Provide the [X, Y] coordinate of the cell's center where the given text is located.  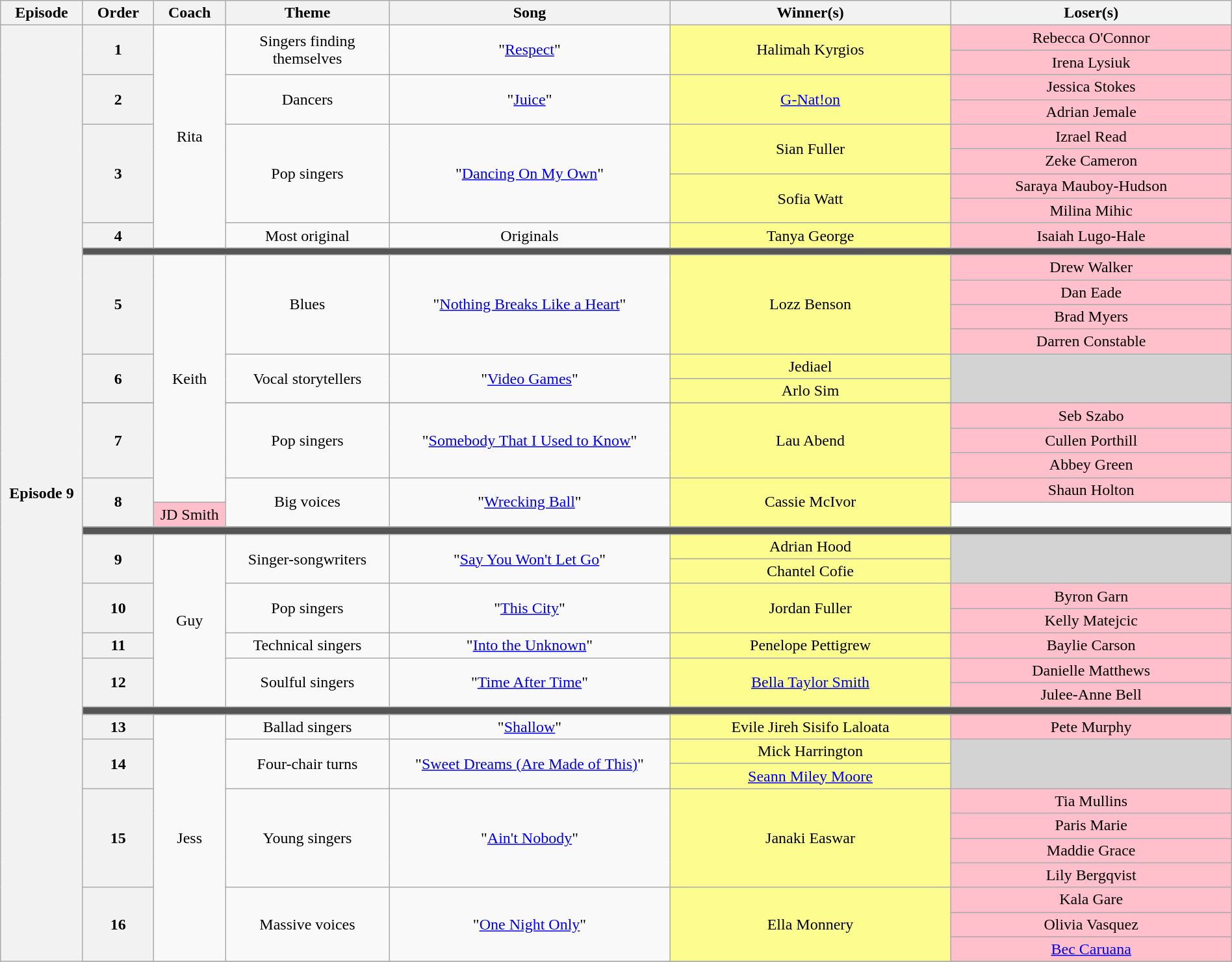
Brad Myers [1091, 317]
Jess [190, 838]
10 [118, 608]
Jordan Fuller [810, 608]
"Somebody That I Used to Know" [530, 440]
2 [118, 99]
Coach [190, 13]
Tia Mullins [1091, 801]
Singer-songwriters [307, 559]
Episode 9 [42, 494]
Vocal storytellers [307, 379]
Four-chair turns [307, 764]
16 [118, 924]
7 [118, 440]
Izrael Read [1091, 136]
12 [118, 682]
"One Night Only" [530, 924]
Lily Bergqvist [1091, 875]
G-Nat!on [810, 99]
Bec Caruana [1091, 949]
Maddie Grace [1091, 850]
Ballad singers [307, 727]
Jessica Stokes [1091, 87]
Technical singers [307, 645]
1 [118, 50]
Byron Garn [1091, 596]
Isaiah Lugo-Hale [1091, 235]
3 [118, 173]
Most original [307, 235]
Lozz Benson [810, 304]
"Wrecking Ball" [530, 502]
Jediael [810, 366]
Young singers [307, 838]
Dan Eade [1091, 292]
Big voices [307, 502]
Singers finding themselves [307, 50]
Arlo Sim [810, 391]
Dancers [307, 99]
Loser(s) [1091, 13]
Massive voices [307, 924]
Kelly Matejcic [1091, 620]
"Respect" [530, 50]
Baylie Carson [1091, 645]
Paris Marie [1091, 826]
Rebecca O'Connor [1091, 38]
13 [118, 727]
9 [118, 559]
Sian Fuller [810, 149]
Drew Walker [1091, 267]
Cassie McIvor [810, 502]
Pete Murphy [1091, 727]
Janaki Easwar [810, 838]
"Nothing Breaks Like a Heart" [530, 304]
Halimah Kyrgios [810, 50]
Tanya George [810, 235]
Cullen Porthill [1091, 440]
JD Smith [190, 514]
"Say You Won't Let Go" [530, 559]
Julee-Anne Bell [1091, 695]
Mick Harrington [810, 752]
Theme [307, 13]
"This City" [530, 608]
5 [118, 304]
Adrian Jemale [1091, 112]
Evile Jireh Sisifo Laloata [810, 727]
Rita [190, 136]
15 [118, 838]
Darren Constable [1091, 342]
Song [530, 13]
Adrian Hood [810, 546]
"Into the Unknown" [530, 645]
"Sweet Dreams (Are Made of This)" [530, 764]
Zeke Cameron [1091, 161]
Seann Miley Moore [810, 776]
Danielle Matthews [1091, 670]
"Ain't Nobody" [530, 838]
11 [118, 645]
"Time After Time" [530, 682]
Seb Szabo [1091, 416]
"Video Games" [530, 379]
Order [118, 13]
Shaun Holton [1091, 490]
"Dancing On My Own" [530, 173]
Keith [190, 378]
14 [118, 764]
Chantel Cofie [810, 571]
8 [118, 502]
4 [118, 235]
Kala Gare [1091, 900]
Soulful singers [307, 682]
Sofia Watt [810, 198]
Ella Monnery [810, 924]
Episode [42, 13]
6 [118, 379]
Originals [530, 235]
Irena Lysiuk [1091, 62]
Saraya Mauboy-Hudson [1091, 186]
Milina Mihic [1091, 210]
"Shallow" [530, 727]
Blues [307, 304]
Abbey Green [1091, 465]
Lau Abend [810, 440]
Bella Taylor Smith [810, 682]
Olivia Vasquez [1091, 924]
Winner(s) [810, 13]
Penelope Pettigrew [810, 645]
Guy [190, 620]
"Juice" [530, 99]
